Locate the cell with the specified text and output its (x, y) center coordinate. 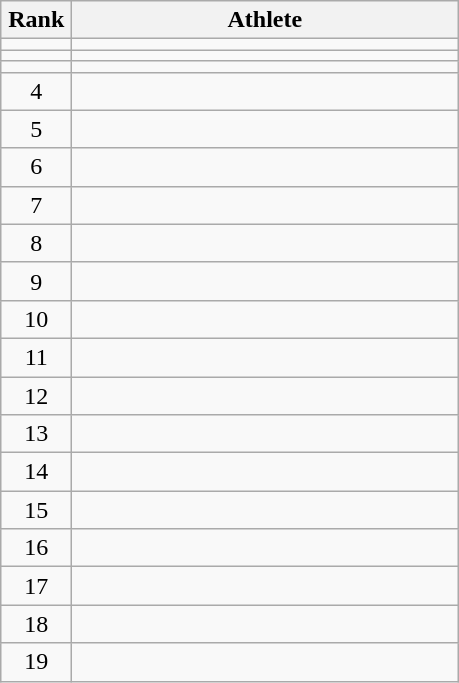
Athlete (265, 20)
9 (36, 281)
12 (36, 395)
13 (36, 434)
19 (36, 662)
5 (36, 129)
8 (36, 243)
10 (36, 319)
14 (36, 472)
17 (36, 586)
7 (36, 205)
4 (36, 91)
Rank (36, 20)
11 (36, 357)
6 (36, 167)
15 (36, 510)
16 (36, 548)
18 (36, 624)
